Output the [x, y] coordinate of the center of the cell containing the given text.  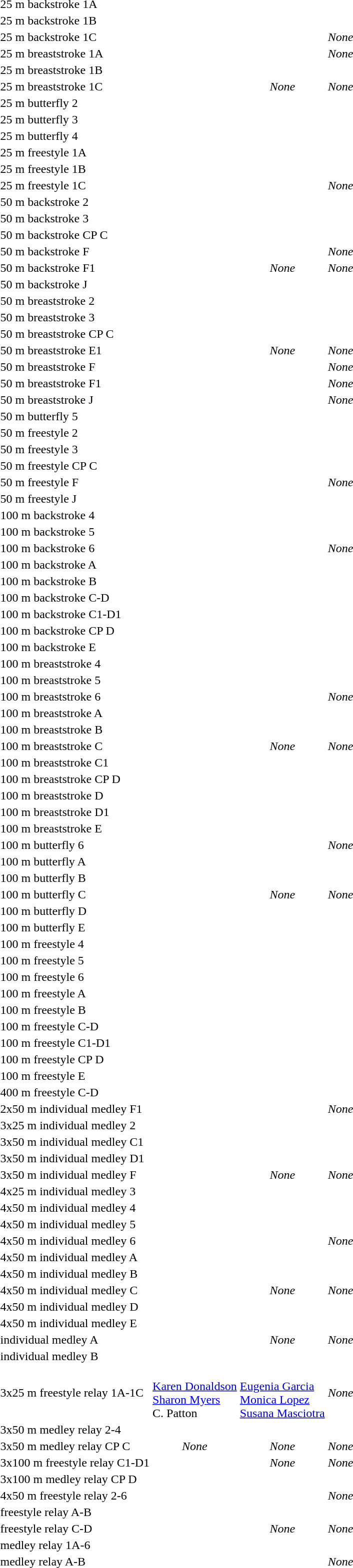
Eugenia Garcia Monica Lopez Susana Masciotra [282, 1393]
Karen Donaldson Sharon Myers C. Patton [195, 1393]
